Detect which cell encompasses the target text, then output its [x, y] center coordinate. 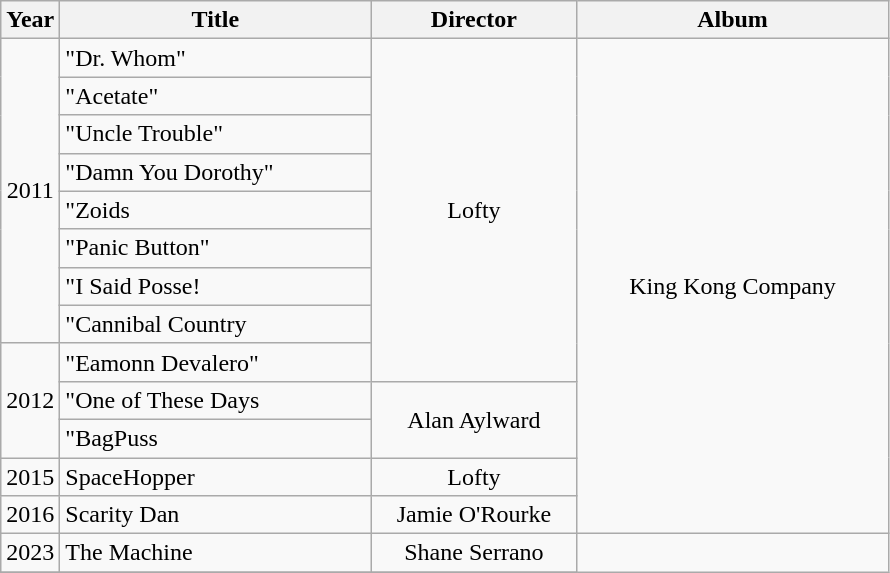
2015 [30, 477]
"Dr. Whom" [216, 58]
"I Said Posse! [216, 286]
"BagPuss [216, 438]
"Cannibal Country [216, 324]
"Uncle Trouble" [216, 134]
"Panic Button" [216, 248]
Alan Aylward [474, 419]
"Damn You Dorothy" [216, 172]
The Machine [216, 553]
SpaceHopper [216, 477]
2023 [30, 553]
Director [474, 20]
King Kong Company [732, 286]
"Acetate" [216, 96]
Year [30, 20]
"One of These Days [216, 400]
2016 [30, 515]
"Eamonn Devalero" [216, 362]
Jamie O'Rourke [474, 515]
"Zoids [216, 210]
Scarity Dan [216, 515]
2011 [30, 191]
Shane Serrano [474, 553]
2012 [30, 400]
Title [216, 20]
Album [732, 20]
